Detect which cell encompasses the target text, then output its [x, y] center coordinate. 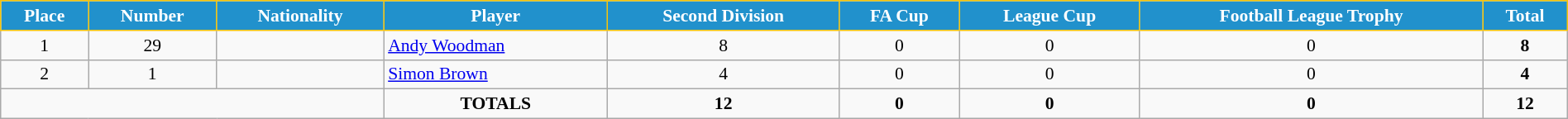
Player [495, 16]
TOTALS [495, 104]
League Cup [1049, 16]
Second Division [723, 16]
FA Cup [900, 16]
Nationality [300, 16]
2 [45, 74]
Andy Woodman [495, 45]
Place [45, 16]
Total [1525, 16]
Number [152, 16]
Football League Trophy [1311, 16]
29 [152, 45]
Simon Brown [495, 74]
